Find where the given text appears and provide that cell's center as (x, y) coordinate. 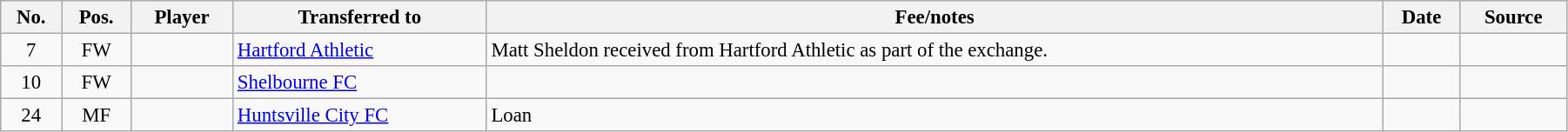
Loan (935, 115)
Source (1513, 17)
24 (31, 115)
Huntsville City FC (360, 115)
Transferred to (360, 17)
Shelbourne FC (360, 82)
MF (97, 115)
Fee/notes (935, 17)
Date (1422, 17)
7 (31, 50)
No. (31, 17)
Hartford Athletic (360, 50)
Matt Sheldon received from Hartford Athletic as part of the exchange. (935, 50)
Player (183, 17)
Pos. (97, 17)
10 (31, 82)
